Find where the given text appears and provide that cell's center as [x, y] coordinate. 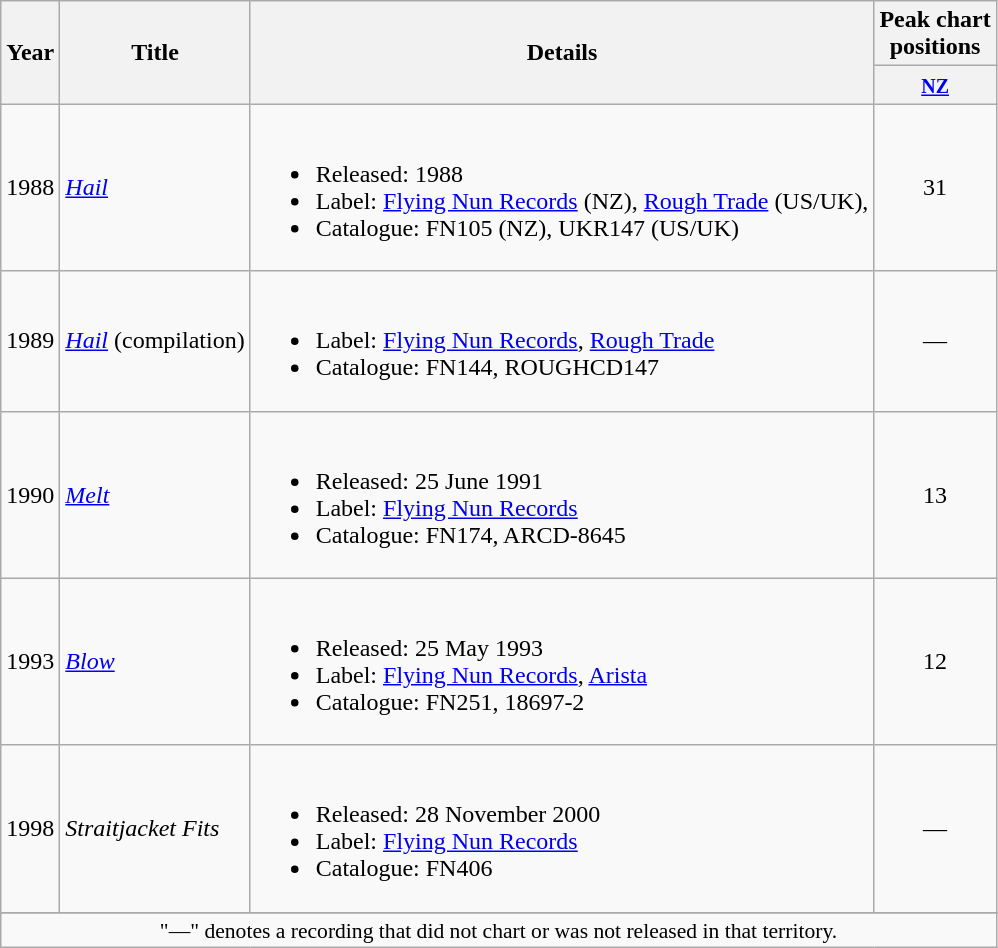
Hail [155, 188]
Released: 1988Label: Flying Nun Records (NZ), Rough Trade (US/UK),Catalogue: FN105 (NZ), UKR147 (US/UK) [562, 188]
"—" denotes a recording that did not chart or was not released in that territory. [499, 930]
Released: 25 May 1993Label: Flying Nun Records, AristaCatalogue: FN251, 18697-2 [562, 662]
NZ [935, 85]
1988 [30, 188]
Melt [155, 494]
31 [935, 188]
Released: 28 November 2000Label: Flying Nun RecordsCatalogue: FN406 [562, 828]
13 [935, 494]
1993 [30, 662]
Blow [155, 662]
Label: Flying Nun Records, Rough TradeCatalogue: FN144, ROUGHCD147 [562, 341]
12 [935, 662]
1998 [30, 828]
Title [155, 52]
1990 [30, 494]
Hail (compilation) [155, 341]
1989 [30, 341]
Straitjacket Fits [155, 828]
Year [30, 52]
Details [562, 52]
Peak chartpositions [935, 34]
Released: 25 June 1991Label: Flying Nun RecordsCatalogue: FN174, ARCD-8645 [562, 494]
